Detect which cell encompasses the target text, then output its [x, y] center coordinate. 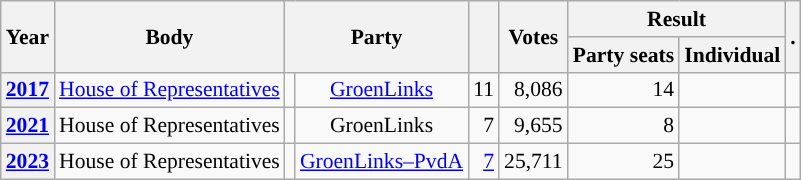
14 [624, 90]
11 [484, 90]
Party seats [624, 55]
2017 [28, 90]
Year [28, 36]
25,711 [534, 162]
Result [677, 19]
Votes [534, 36]
25 [624, 162]
2021 [28, 126]
Individual [732, 55]
Body [170, 36]
8,086 [534, 90]
9,655 [534, 126]
Party [376, 36]
8 [624, 126]
. [793, 36]
GroenLinks–PvdA [382, 162]
2023 [28, 162]
